Provide the (X, Y) coordinate of the cell's center where the given text is located.  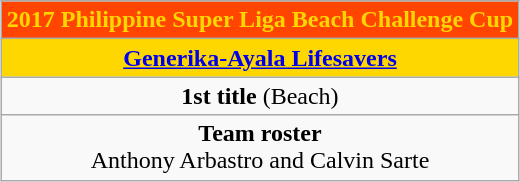
2017 Philippine Super Liga Beach Challenge Cup (260, 20)
1st title (Beach) (260, 96)
Team rosterAnthony Arbastro and Calvin Sarte (260, 148)
Generika-Ayala Lifesavers (260, 58)
